Determine the [X, Y] coordinate at the center of the cell enclosing the given text.  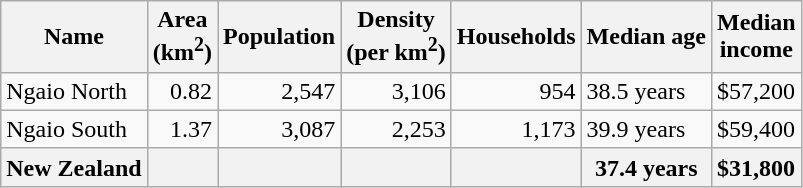
Density(per km2) [396, 37]
Ngaio North [74, 91]
2,253 [396, 129]
1.37 [182, 129]
2,547 [280, 91]
Area(km2) [182, 37]
Population [280, 37]
38.5 years [646, 91]
Households [516, 37]
Ngaio South [74, 129]
39.9 years [646, 129]
37.4 years [646, 167]
3,087 [280, 129]
Name [74, 37]
3,106 [396, 91]
Medianincome [756, 37]
New Zealand [74, 167]
Median age [646, 37]
954 [516, 91]
1,173 [516, 129]
$57,200 [756, 91]
0.82 [182, 91]
$59,400 [756, 129]
$31,800 [756, 167]
